From the cell containing the given text, extract its center point as [X, Y] coordinate. 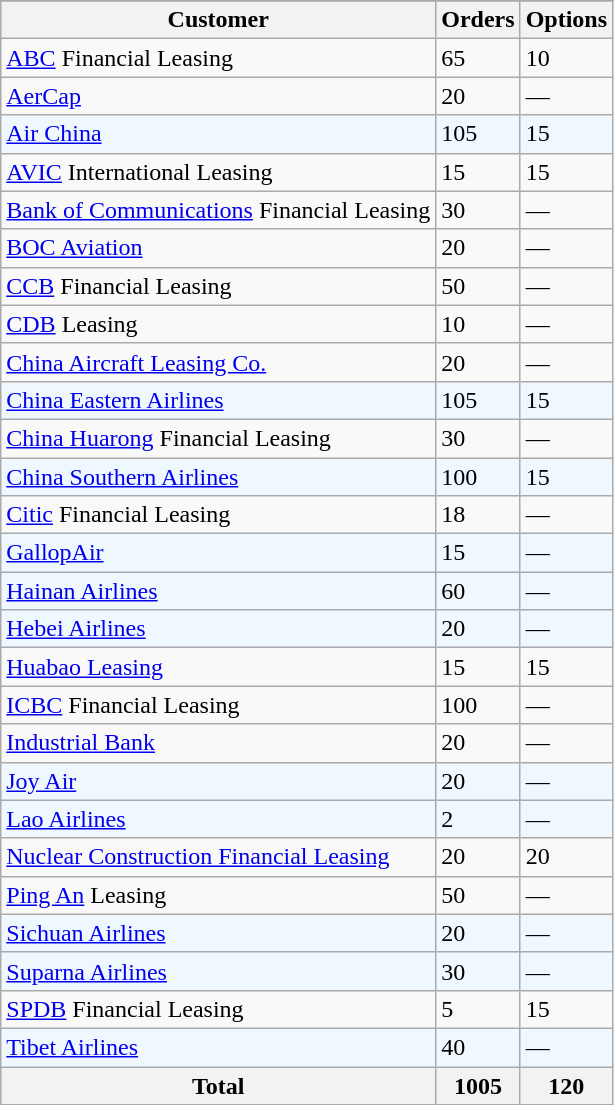
Bank of Communications Financial Leasing [218, 210]
ABC Financial Leasing [218, 58]
CCB Financial Leasing [218, 286]
China Southern Airlines [218, 477]
China Huarong Financial Leasing [218, 438]
65 [478, 58]
Tibet Airlines [218, 1047]
60 [478, 591]
Air China [218, 134]
1005 [478, 1085]
AVIC International Leasing [218, 172]
Customer [218, 20]
2 [478, 819]
18 [478, 515]
AerCap [218, 96]
Huabao Leasing [218, 667]
5 [478, 1009]
Options [566, 20]
BOC Aviation [218, 248]
China Aircraft Leasing Co. [218, 362]
CDB Leasing [218, 324]
Nuclear Construction Financial Leasing [218, 857]
Hebei Airlines [218, 629]
120 [566, 1085]
Suparna Airlines [218, 971]
Lao Airlines [218, 819]
Hainan Airlines [218, 591]
Sichuan Airlines [218, 933]
Joy Air [218, 781]
40 [478, 1047]
Citic Financial Leasing [218, 515]
Total [218, 1085]
Industrial Bank [218, 743]
Orders [478, 20]
Ping An Leasing [218, 895]
ICBC Financial Leasing [218, 705]
GallopAir [218, 553]
SPDB Financial Leasing [218, 1009]
China Eastern Airlines [218, 400]
